Find where the given text appears and provide that cell's center as (x, y) coordinate. 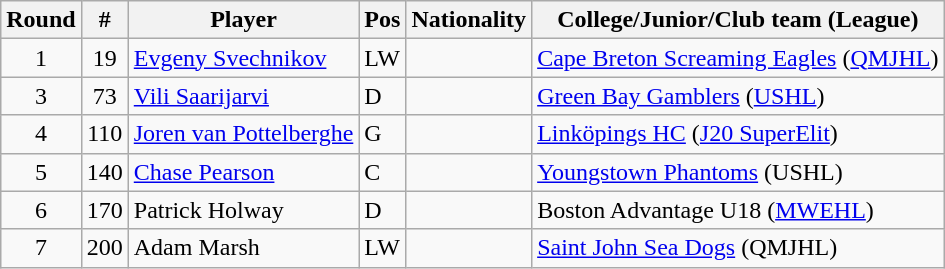
Chase Pearson (244, 172)
7 (41, 248)
110 (104, 134)
140 (104, 172)
G (382, 134)
Vili Saarijarvi (244, 96)
1 (41, 58)
5 (41, 172)
Adam Marsh (244, 248)
Joren van Pottelberghe (244, 134)
6 (41, 210)
C (382, 172)
# (104, 20)
Evgeny Svechnikov (244, 58)
Pos (382, 20)
Boston Advantage U18 (MWEHL) (738, 210)
Saint John Sea Dogs (QMJHL) (738, 248)
3 (41, 96)
Linköpings HC (J20 SuperElit) (738, 134)
Round (41, 20)
19 (104, 58)
Cape Breton Screaming Eagles (QMJHL) (738, 58)
Player (244, 20)
Youngstown Phantoms (USHL) (738, 172)
73 (104, 96)
Nationality (469, 20)
170 (104, 210)
Green Bay Gamblers (USHL) (738, 96)
College/Junior/Club team (League) (738, 20)
4 (41, 134)
200 (104, 248)
Patrick Holway (244, 210)
